Capture the cell that displays the provided text and extract its [x, y] central coordinate. 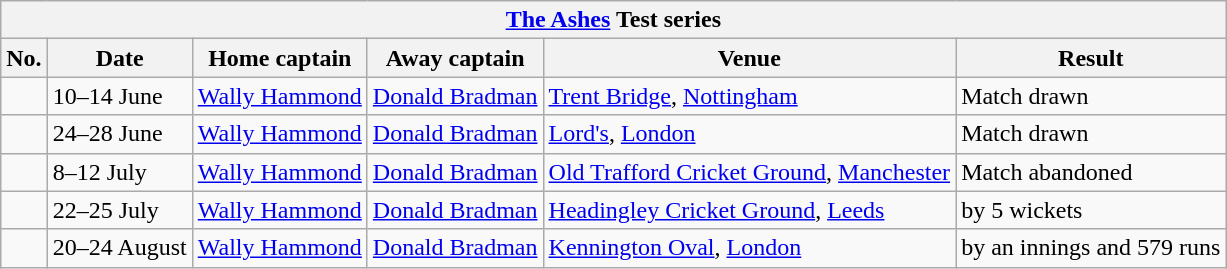
Trent Bridge, Nottingham [750, 96]
20–24 August [120, 248]
24–28 June [120, 134]
10–14 June [120, 96]
Result [1091, 58]
22–25 July [120, 210]
by 5 wickets [1091, 210]
Date [120, 58]
Home captain [280, 58]
Away captain [455, 58]
Lord's, London [750, 134]
Match abandoned [1091, 172]
No. [24, 58]
Kennington Oval, London [750, 248]
Headingley Cricket Ground, Leeds [750, 210]
The Ashes Test series [614, 20]
Old Trafford Cricket Ground, Manchester [750, 172]
by an innings and 579 runs [1091, 248]
Venue [750, 58]
8–12 July [120, 172]
